Provide the (X, Y) coordinate of the cell's center where the given text is located.  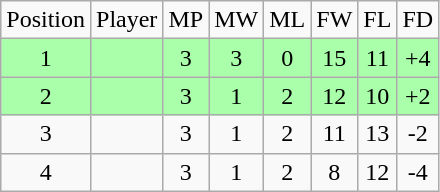
MP (186, 20)
10 (378, 96)
-2 (418, 134)
15 (334, 58)
Position (46, 20)
ML (288, 20)
-4 (418, 172)
+2 (418, 96)
Player (127, 20)
4 (46, 172)
+4 (418, 58)
FL (378, 20)
FD (418, 20)
13 (378, 134)
8 (334, 172)
MW (236, 20)
0 (288, 58)
FW (334, 20)
